Find where the given text appears and provide that cell's center as (X, Y) coordinate. 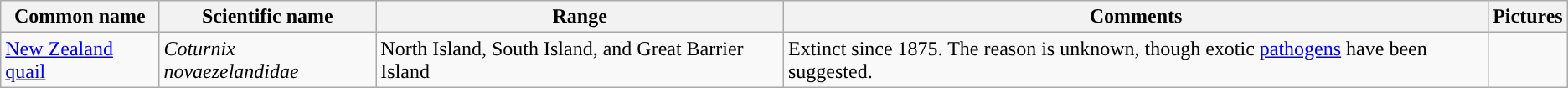
Coturnix novaezelandidae (268, 60)
Extinct since 1875. The reason is unknown, though exotic pathogens have been suggested. (1136, 60)
North Island, South Island, and Great Barrier Island (580, 60)
Scientific name (268, 17)
Range (580, 17)
Pictures (1528, 17)
Comments (1136, 17)
New Zealand quail (80, 60)
Common name (80, 17)
